Return (x, y) of the center of cell containing provided text 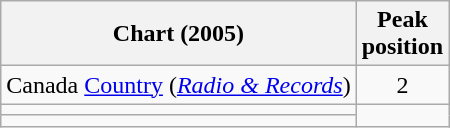
Peakposition (402, 34)
2 (402, 85)
Chart (2005) (178, 34)
Canada Country (Radio & Records) (178, 85)
